Capture the cell that displays the provided text and extract its [X, Y] central coordinate. 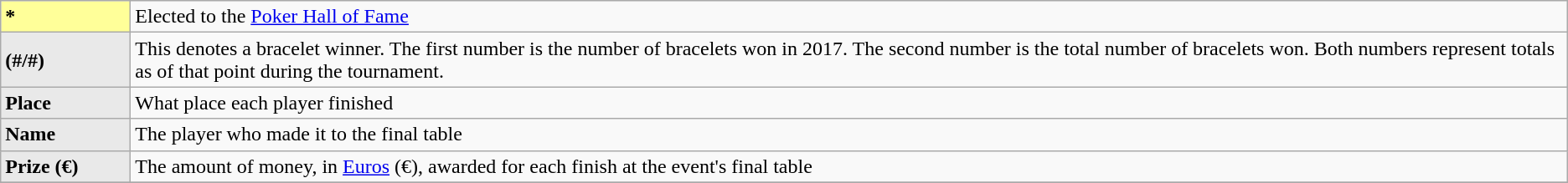
The player who made it to the final table [849, 135]
* [65, 17]
The amount of money, in Euros (€), awarded for each finish at the event's final table [849, 166]
Prize (€) [65, 166]
Name [65, 135]
Elected to the Poker Hall of Fame [849, 17]
(#/#) [65, 60]
What place each player finished [849, 103]
Place [65, 103]
